Output the (x, y) coordinate of the center of the cell containing the given text.  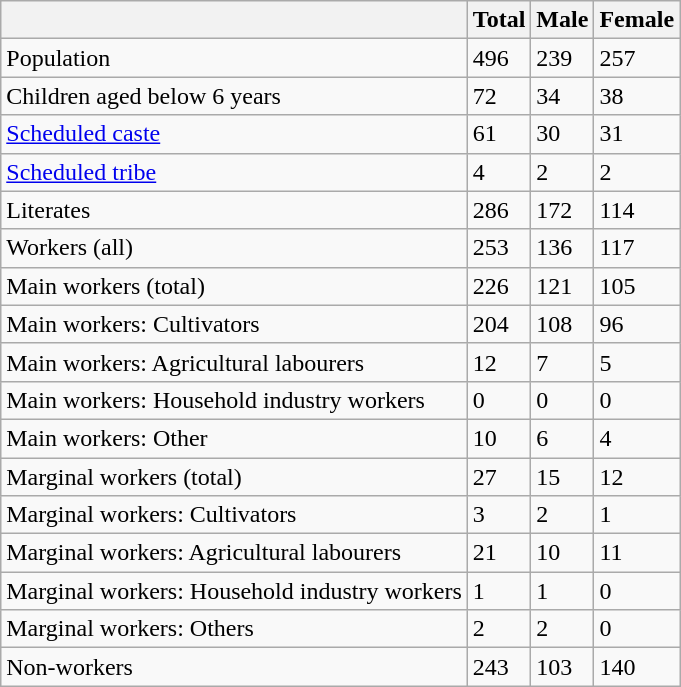
253 (499, 248)
72 (499, 96)
15 (562, 477)
Population (234, 58)
Workers (all) (234, 248)
136 (562, 248)
21 (499, 553)
Main workers: Agricultural labourers (234, 362)
108 (562, 324)
7 (562, 362)
Main workers: Other (234, 438)
31 (637, 134)
Scheduled caste (234, 134)
496 (499, 58)
96 (637, 324)
Female (637, 20)
Main workers: Household industry workers (234, 400)
Total (499, 20)
226 (499, 286)
Marginal workers: Agricultural labourers (234, 553)
105 (637, 286)
Marginal workers: Household industry workers (234, 591)
117 (637, 248)
121 (562, 286)
Marginal workers: Others (234, 629)
Marginal workers: Cultivators (234, 515)
114 (637, 210)
Male (562, 20)
11 (637, 553)
61 (499, 134)
140 (637, 667)
103 (562, 667)
30 (562, 134)
Literates (234, 210)
5 (637, 362)
34 (562, 96)
27 (499, 477)
Main workers: Cultivators (234, 324)
6 (562, 438)
204 (499, 324)
Main workers (total) (234, 286)
286 (499, 210)
239 (562, 58)
172 (562, 210)
38 (637, 96)
Children aged below 6 years (234, 96)
Scheduled tribe (234, 172)
3 (499, 515)
257 (637, 58)
Non-workers (234, 667)
Marginal workers (total) (234, 477)
243 (499, 667)
